Detect which cell encompasses the target text, then output its [X, Y] center coordinate. 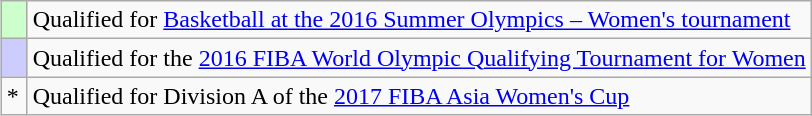
Qualified for Division A of the 2017 FIBA Asia Women's Cup [419, 96]
Qualified for Basketball at the 2016 Summer Olympics – Women's tournament [419, 20]
* [14, 96]
Qualified for the 2016 FIBA World Olympic Qualifying Tournament for Women [419, 58]
